Return [x, y] of the center of cell containing provided text 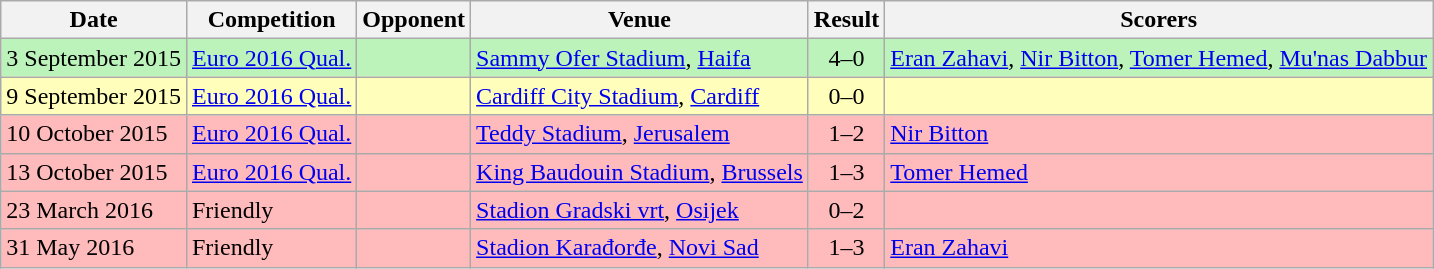
23 March 2016 [94, 210]
Result [846, 20]
Nir Bitton [1159, 134]
10 October 2015 [94, 134]
0–2 [846, 210]
Date [94, 20]
Competition [271, 20]
Eran Zahavi [1159, 248]
Cardiff City Stadium, Cardiff [640, 96]
4–0 [846, 58]
Tomer Hemed [1159, 172]
Eran Zahavi, Nir Bitton, Tomer Hemed, Mu'nas Dabbur [1159, 58]
Stadion Karađorđe, Novi Sad [640, 248]
31 May 2016 [94, 248]
Stadion Gradski vrt, Osijek [640, 210]
13 October 2015 [94, 172]
0–0 [846, 96]
Scorers [1159, 20]
Opponent [414, 20]
Sammy Ofer Stadium, Haifa [640, 58]
1–2 [846, 134]
Venue [640, 20]
King Baudouin Stadium, Brussels [640, 172]
Teddy Stadium, Jerusalem [640, 134]
9 September 2015 [94, 96]
3 September 2015 [94, 58]
